Pinpoint the cell where the given text exists, returning its (x, y) midpoint coordinate. 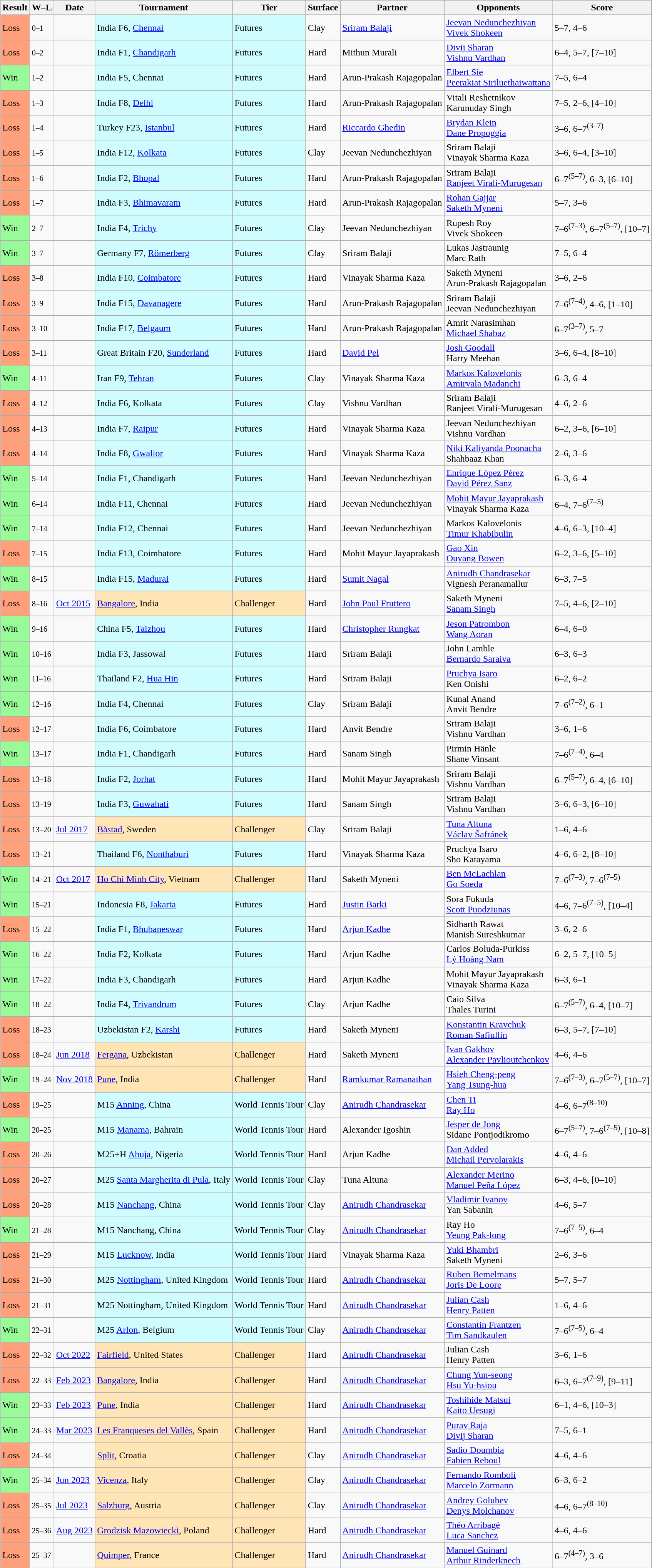
M25+H Abuja, Nigeria (164, 1155)
2–7 (42, 228)
6–3, 7–5 (602, 578)
Vishnu Vardhan (392, 403)
6–3, 5–7, [7–10] (602, 1029)
Jul 2023 (74, 1505)
4–13 (42, 428)
Vladimir Ivanov Yan Sabanin (498, 1205)
6–7(4–7), 3–6 (602, 1555)
Grodzisk Mazowiecki, Poland (164, 1531)
Ho Chi Minh City, Vietnam (164, 879)
M15 Manama, Bahrain (164, 1130)
Niki Kaliyanda Poonacha Shahbaaz Khan (498, 453)
India F3, Guwahati (164, 804)
Alexander Merino Manuel Peña López (498, 1180)
Mar 2023 (74, 1430)
13–19 (42, 804)
India F12, Chennai (164, 528)
John Paul Fruttero (392, 604)
10–16 (42, 654)
India F6, Chennai (164, 28)
India F11, Chennai (164, 504)
6–1, 4–6, [10–3] (602, 1405)
Alexander Igoshin (392, 1130)
25–34 (42, 1480)
Enrique López Pérez David Pérez Sanz (498, 478)
Andrey Golubev Denys Molchanov (498, 1505)
6–7(5–7), 7–6(7–5), [10–8] (602, 1130)
Split, Croatia (164, 1455)
Rohan Gajjar Saketh Myneni (498, 202)
5–14 (42, 478)
18–24 (42, 1054)
3–6, 6–3, [6–10] (602, 804)
6–2, 3–6, [6–10] (602, 428)
Salzburg, Austria (164, 1505)
22–31 (42, 1330)
India F2, Bhopal (164, 178)
Jun 2023 (74, 1480)
Justin Barki (392, 904)
M25 Santa Margherita di Pula, Italy (164, 1180)
Purav Raja Divij Sharan (498, 1430)
3–7 (42, 253)
5–7, 5–7 (602, 1280)
6–2, 6–2 (602, 678)
Amrit Narasimhan Michael Shabaz (498, 328)
19–25 (42, 1104)
Mithun Murali (392, 52)
India F10, Coimbatore (164, 278)
24–34 (42, 1455)
4–6, 2–6 (602, 403)
India F13, Coimbatore (164, 554)
Vicenza, Italy (164, 1480)
Tournament (164, 8)
Sora Fukuda Scott Puodziunas (498, 904)
25–37 (42, 1555)
India F1, Bhubaneswar (164, 929)
India F3, Jassowal (164, 654)
Ruben Bemelmans Joris De Loore (498, 1280)
Josh Goodall Harry Meehan (498, 353)
6–4, 5–7, [7–10] (602, 52)
3–6, 6–7(3–7) (602, 128)
0–2 (42, 52)
Iran F9, Tehran (164, 378)
India F4, Trichy (164, 228)
7–14 (42, 528)
Chung Yun-seong Hsu Yu-hsiou (498, 1380)
6–14 (42, 504)
Great Britain F20, Sunderland (164, 353)
12–16 (42, 704)
14–21 (42, 879)
23–33 (42, 1405)
19–24 (42, 1079)
1–7 (42, 202)
5–7, 4–6 (602, 28)
Fergana, Uzbekistan (164, 1054)
Jeevan Nedunchezhiyan Vivek Shokeen (498, 28)
13–17 (42, 754)
Ramkumar Ramanathan (392, 1079)
5–7, 3–6 (602, 202)
Hsieh Cheng-peng Yang Tsung-hua (498, 1079)
25–36 (42, 1531)
India F3, Bhimavaram (164, 202)
1–6 (42, 178)
Ray Ho Yeung Pak-long (498, 1230)
22–33 (42, 1380)
India F7, Raipur (164, 428)
Germany F7, Römerberg (164, 253)
Opponents (498, 8)
7–6(7–4), 4–6, [1–10] (602, 303)
Divij Sharan Vishnu Vardhan (498, 52)
13–20 (42, 829)
15–21 (42, 904)
3–10 (42, 328)
India F8, Gwalior (164, 453)
Théo Arribagé Luca Sanchez (498, 1531)
Sriram Balaji Jeevan Nedunchezhiyan (498, 303)
India F3, Chandigarh (164, 979)
11–16 (42, 678)
India F17, Belgaum (164, 328)
Chen Ti Ray Ho (498, 1104)
Fairfield, United States (164, 1355)
Ben McLachlan Go Soeda (498, 879)
Sriram Balaji Vinayak Sharma Kaza (498, 152)
Caio Silva Thales Turini (498, 1004)
Fernando Romboli Marcelo Zormann (498, 1480)
Sumit Nagal (392, 578)
6–7(5–7), 6–3, [6–10] (602, 178)
4–12 (42, 403)
John Lamble Bernardo Saraiva (498, 654)
Sidharth Rawat Manish Sureshkumar (498, 929)
David Pel (392, 353)
22–32 (42, 1355)
India F4, Trivandrum (164, 1004)
3–11 (42, 353)
6–3, 6–7(7–9), [9–11] (602, 1380)
Toshihide Matsui Kaito Uesugi (498, 1405)
Konstantin Kravchuk Roman Safiullin (498, 1029)
Date (74, 8)
6–3, 4–6, [0–10] (602, 1180)
13–18 (42, 779)
Yuki Bhambri Saketh Myneni (498, 1255)
20–28 (42, 1205)
21–30 (42, 1280)
Anvit Bendre (392, 729)
Pruchya Isaro Ken Onishi (498, 678)
12–17 (42, 729)
3–8 (42, 278)
Surface (323, 8)
India F6, Coimbatore (164, 729)
18–23 (42, 1029)
6–7(5–7), 6–4, [6–10] (602, 779)
21–31 (42, 1305)
7–5, 4–6, [2–10] (602, 604)
Carlos Boluda-Purkiss Lý Hoàng Nam (498, 954)
Jun 2018 (74, 1054)
India F4, Chennai (164, 704)
Saketh Myneni Sanam Singh (498, 604)
6–4, 7–6(7–5) (602, 504)
Tuna Altuna (392, 1180)
6–2, 5–7, [10–5] (602, 954)
6–3, 6–1 (602, 979)
25–35 (42, 1505)
Thailand F6, Nonthaburi (164, 854)
M15 Anning, China (164, 1104)
Markos Kalovelonis Timur Khabibulin (498, 528)
Tuna Altuna Václav Šafránek (498, 829)
Riccardo Ghedin (392, 128)
6–3, 6–2 (602, 1480)
Gao Xin Ouyang Bowen (498, 554)
7–6(7–2), 6–1 (602, 704)
7–5, 2–6, [4–10] (602, 102)
Båstad, Sweden (164, 829)
Jeson Patrombon Wang Aoran (498, 628)
3–6, 6–4, [8–10] (602, 353)
Tier (269, 8)
Anirudh Chandrasekar Vignesh Peranamallur (498, 578)
13–21 (42, 854)
7–5, 6–1 (602, 1430)
4–6, 7–6(7–5), [10–4] (602, 904)
1–4 (42, 128)
17–22 (42, 979)
India F2, Jorhat (164, 779)
3–6, 6–4, [3–10] (602, 152)
Elbert Sie Peerakiat Siriluethaiwattana (498, 78)
W–L (42, 8)
Constantin Frantzen Tim Sandkaulen (498, 1330)
1–3 (42, 102)
Oct 2017 (74, 879)
Sadio Doumbia Fabien Reboul (498, 1455)
4–6, 6–2, [8–10] (602, 854)
16–22 (42, 954)
6–4, 6–0 (602, 628)
Result (15, 8)
Markos Kalovelonis Amirvala Madanchi (498, 378)
Christopher Rungkat (392, 628)
Saketh Myneni Arun-Prakash Rajagopalan (498, 278)
Jeevan Nedunchezhiyan Vishnu Vardhan (498, 428)
Jesper de Jong Sidane Pontjodikromo (498, 1130)
4–6, 5–7 (602, 1205)
Aug 2023 (74, 1531)
1–2 (42, 78)
Lukas Jastraunig Marc Rath (498, 253)
21–29 (42, 1255)
Rupesh Roy Vivek Shokeen (498, 228)
Pirmin Hänle Shane Vinsant (498, 754)
1–5 (42, 152)
Score (602, 8)
Les Franqueses del Vallès, Spain (164, 1430)
Thailand F2, Hua Hin (164, 678)
6–3, 6–3 (602, 654)
India F15, Madurai (164, 578)
Manuel Guinard Arthur Rinderknech (498, 1555)
Dan Added Michail Pervolarakis (498, 1155)
Indonesia F8, Jakarta (164, 904)
India F6, Kolkata (164, 403)
15–22 (42, 929)
7–15 (42, 554)
Vitali Reshetnikov Karunuday Singh (498, 102)
21–28 (42, 1230)
18–22 (42, 1004)
China F5, Taizhou (164, 628)
Oct 2022 (74, 1355)
India F5, Chennai (164, 78)
20–27 (42, 1180)
8–16 (42, 604)
Pruchya Isaro Sho Katayama (498, 854)
4–11 (42, 378)
India F8, Delhi (164, 102)
Nov 2018 (74, 1079)
8–15 (42, 578)
20–25 (42, 1130)
9–16 (42, 628)
India F15, Davanagere (164, 303)
6–7(3–7), 5–7 (602, 328)
Jul 2017 (74, 829)
Turkey F23, Istanbul (164, 128)
6–2, 3–6, [5–10] (602, 554)
Ivan Gakhov Alexander Pavlioutchenkov (498, 1054)
Partner (392, 8)
India F2, Kolkata (164, 954)
Brydan Klein Dane Propoggia (498, 128)
4–14 (42, 453)
Kunal Anand Anvit Bendre (498, 704)
24–33 (42, 1430)
7–6(7–4), 6–4 (602, 754)
7–6(7–3), 7–6(7–5) (602, 879)
Uzbekistan F2, Karshi (164, 1029)
M25 Arlon, Belgium (164, 1330)
20–26 (42, 1155)
4–6, 6–3, [10–4] (602, 528)
M15 Lucknow, India (164, 1255)
0–1 (42, 28)
3–9 (42, 303)
India F12, Kolkata (164, 152)
6–7(5–7), 6–4, [10–7] (602, 1004)
Quimper, France (164, 1555)
Oct 2015 (74, 604)
